Capture the cell that displays the provided text and extract its (x, y) central coordinate. 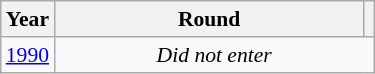
1990 (28, 55)
Did not enter (214, 55)
Year (28, 19)
Round (209, 19)
